Return (x, y) of the center of cell containing provided text 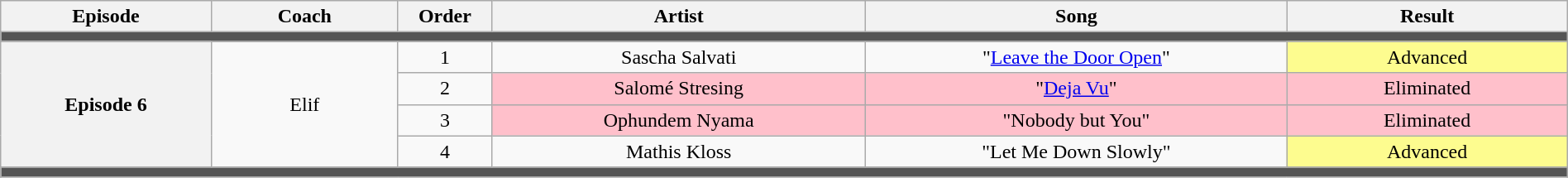
Elif (304, 104)
"Deja Vu" (1077, 89)
4 (445, 152)
"Leave the Door Open" (1077, 57)
Song (1077, 17)
"Nobody but You" (1077, 120)
Result (1427, 17)
Salomé Stresing (678, 89)
3 (445, 120)
Artist (678, 17)
Coach (304, 17)
2 (445, 89)
Sascha Salvati (678, 57)
1 (445, 57)
Mathis Kloss (678, 152)
Episode (106, 17)
"Let Me Down Slowly" (1077, 152)
Order (445, 17)
Episode 6 (106, 104)
Ophundem Nyama (678, 120)
